Output the [x, y] coordinate of the center of the cell containing the given text.  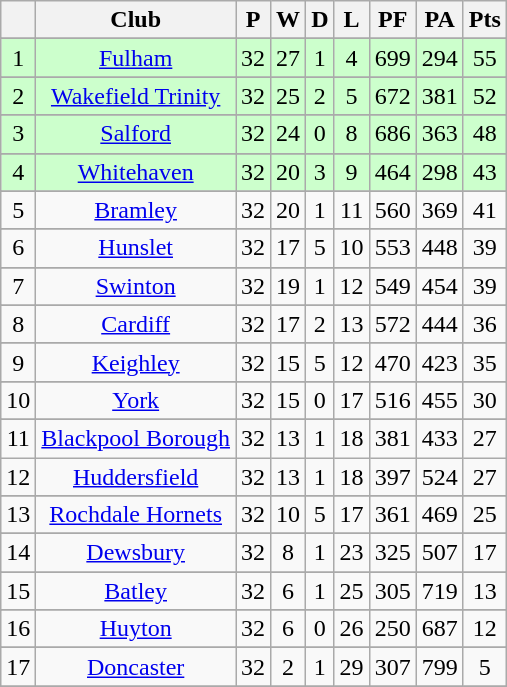
361 [392, 515]
23 [352, 553]
Batley [136, 591]
55 [484, 58]
43 [484, 172]
305 [392, 591]
Salford [136, 134]
553 [392, 248]
469 [440, 515]
298 [440, 172]
26 [352, 629]
672 [392, 96]
7 [18, 286]
16 [18, 629]
524 [440, 477]
572 [392, 324]
36 [484, 324]
Keighley [136, 362]
19 [288, 286]
Huddersfield [136, 477]
307 [392, 667]
686 [392, 134]
549 [392, 286]
Whitehaven [136, 172]
455 [440, 400]
516 [392, 400]
14 [18, 553]
Swinton [136, 286]
Pts [484, 20]
448 [440, 248]
Cardiff [136, 324]
35 [484, 362]
Rochdale Hornets [136, 515]
397 [392, 477]
464 [392, 172]
W [288, 20]
PA [440, 20]
24 [288, 134]
York [136, 400]
48 [484, 134]
507 [440, 553]
41 [484, 210]
369 [440, 210]
799 [440, 667]
687 [440, 629]
Bramley [136, 210]
294 [440, 58]
444 [440, 324]
Blackpool Borough [136, 438]
325 [392, 553]
719 [440, 591]
250 [392, 629]
454 [440, 286]
P [254, 20]
L [352, 20]
Dewsbury [136, 553]
363 [440, 134]
433 [440, 438]
699 [392, 58]
PF [392, 20]
Doncaster [136, 667]
423 [440, 362]
29 [352, 667]
D [320, 20]
560 [392, 210]
Hunslet [136, 248]
Wakefield Trinity [136, 96]
Club [136, 20]
Huyton [136, 629]
52 [484, 96]
470 [392, 362]
Fulham [136, 58]
30 [484, 400]
